Scan for the cell matching the given text and deliver its [x, y] coordinate at center. 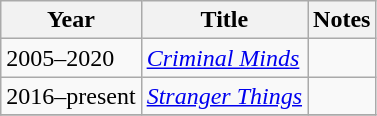
Stranger Things [224, 96]
Title [224, 20]
2005–2020 [71, 58]
2016–present [71, 96]
Criminal Minds [224, 58]
Notes [342, 20]
Year [71, 20]
